Scan for the cell matching the given text and deliver its [X, Y] coordinate at center. 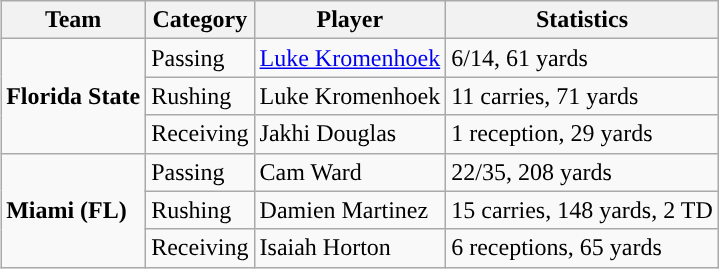
6/14, 61 yards [582, 58]
Isaiah Horton [350, 248]
Miami (FL) [74, 210]
22/35, 208 yards [582, 172]
Florida State [74, 96]
11 carries, 71 yards [582, 96]
6 receptions, 65 yards [582, 248]
Category [200, 20]
Jakhi Douglas [350, 134]
Player [350, 20]
1 reception, 29 yards [582, 134]
Damien Martinez [350, 210]
Team [74, 20]
Statistics [582, 20]
15 carries, 148 yards, 2 TD [582, 210]
Cam Ward [350, 172]
